Output the [x, y] coordinate of the center of the cell containing the given text.  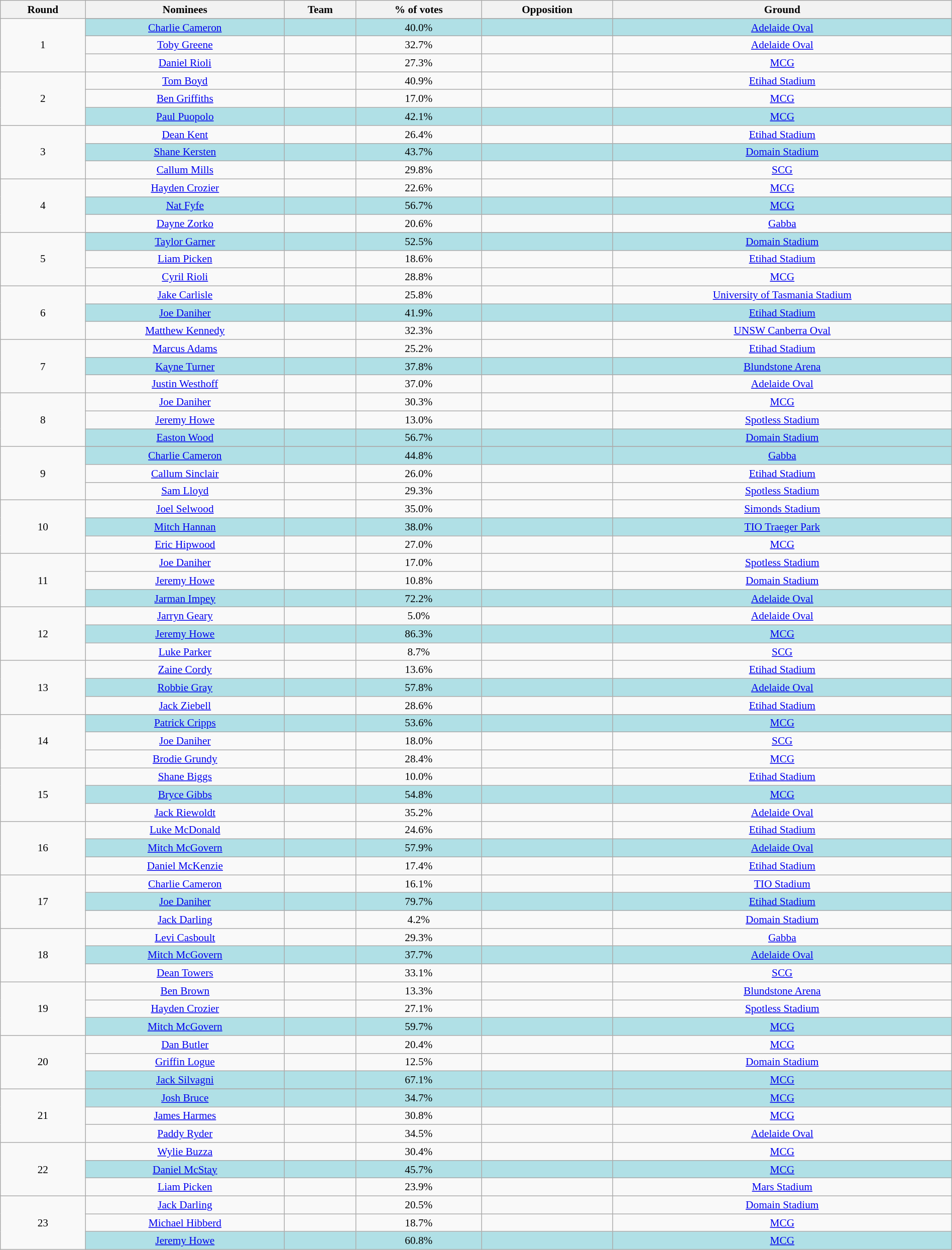
33.1% [419, 973]
TIO Stadium [782, 884]
Sam Lloyd [185, 491]
Zaine Cordy [185, 670]
22.6% [419, 188]
Toby Greene [185, 45]
4.2% [419, 920]
Kayne Turner [185, 367]
Robbie Gray [185, 688]
5 [43, 259]
Jack Silvagni [185, 1080]
43.7% [419, 152]
Dan Butler [185, 1045]
Justin Westhoff [185, 384]
UNSW Canberra Oval [782, 331]
18.7% [419, 1223]
37.8% [419, 367]
Bryce Gibbs [185, 794]
72.2% [419, 599]
38.0% [419, 527]
20 [43, 1063]
15 [43, 794]
Easton Wood [185, 438]
25.8% [419, 295]
Brodie Grundy [185, 759]
53.6% [419, 723]
Callum Mills [185, 170]
Ben Griffiths [185, 99]
Dayne Zorko [185, 223]
Paddy Ryder [185, 1133]
Matthew Kennedy [185, 331]
Team [320, 10]
44.8% [419, 456]
41.9% [419, 313]
57.9% [419, 848]
18.0% [419, 741]
13.6% [419, 670]
Jack Riewoldt [185, 813]
40.0% [419, 28]
Dean Kent [185, 135]
8.7% [419, 652]
26.0% [419, 474]
6 [43, 312]
30.3% [419, 402]
Callum Sinclair [185, 474]
Jarman Impey [185, 599]
Opposition [547, 10]
28.6% [419, 706]
14 [43, 741]
17.4% [419, 866]
Wylie Buzza [185, 1152]
45.7% [419, 1170]
27.1% [419, 1009]
7 [43, 367]
35.0% [419, 509]
Eric Hipwood [185, 545]
40.9% [419, 81]
13 [43, 688]
30.4% [419, 1152]
1 [43, 45]
13.0% [419, 420]
37.0% [419, 384]
52.5% [419, 242]
19 [43, 1008]
Ben Brown [185, 991]
5.0% [419, 616]
24.6% [419, 830]
10.8% [419, 581]
Tom Boyd [185, 81]
Daniel Rioli [185, 63]
20.6% [419, 223]
12 [43, 634]
Cyril Rioli [185, 277]
Luke Parker [185, 652]
TIO Traeger Park [782, 527]
4 [43, 206]
42.1% [419, 117]
James Harmes [185, 1116]
27.0% [419, 545]
32.3% [419, 331]
Dean Towers [185, 973]
Josh Bruce [185, 1098]
12.5% [419, 1062]
86.3% [419, 634]
Simonds Stadium [782, 509]
79.7% [419, 902]
13.3% [419, 991]
32.7% [419, 45]
34.5% [419, 1133]
20.4% [419, 1045]
18 [43, 955]
28.4% [419, 759]
Mitch Hannan [185, 527]
21 [43, 1116]
11 [43, 581]
27.3% [419, 63]
Mars Stadium [782, 1187]
34.7% [419, 1098]
37.7% [419, 955]
Patrick Cripps [185, 723]
23 [43, 1223]
Jake Carlisle [185, 295]
18.6% [419, 259]
Daniel McKenzie [185, 866]
8 [43, 420]
10 [43, 527]
25.2% [419, 349]
3 [43, 153]
Nominees [185, 10]
54.8% [419, 794]
29.8% [419, 170]
Levi Casboult [185, 938]
67.1% [419, 1080]
57.8% [419, 688]
Shane Kersten [185, 152]
28.8% [419, 277]
20.5% [419, 1205]
Joel Selwood [185, 509]
% of votes [419, 10]
Ground [782, 10]
23.9% [419, 1187]
9 [43, 473]
16 [43, 848]
Daniel McStay [185, 1170]
Round [43, 10]
Taylor Garner [185, 242]
17 [43, 902]
Jarryn Geary [185, 616]
Paul Puopolo [185, 117]
Michael Hibberd [185, 1223]
59.7% [419, 1027]
University of Tasmania Stadium [782, 295]
Luke McDonald [185, 830]
30.8% [419, 1116]
16.1% [419, 884]
60.8% [419, 1241]
Shane Biggs [185, 777]
Marcus Adams [185, 349]
2 [43, 98]
Griffin Logue [185, 1062]
10.0% [419, 777]
26.4% [419, 135]
22 [43, 1169]
Nat Fyfe [185, 206]
35.2% [419, 813]
Jack Ziebell [185, 706]
